Find where the given text appears and provide that cell's center as [x, y] coordinate. 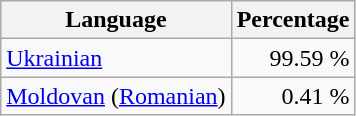
Moldovan (Romanian) [116, 96]
0.41 % [293, 96]
Ukrainian [116, 58]
Percentage [293, 20]
99.59 % [293, 58]
Language [116, 20]
